Pinpoint the cell where the given text exists, returning its [x, y] midpoint coordinate. 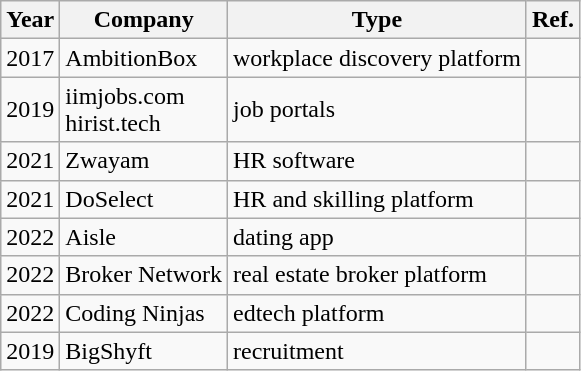
job portals [378, 110]
HR software [378, 161]
Type [378, 20]
edtech platform [378, 313]
recruitment [378, 351]
workplace discovery platform [378, 58]
Aisle [144, 237]
2017 [30, 58]
Company [144, 20]
Broker Network [144, 275]
BigShyft [144, 351]
Ref. [552, 20]
Coding Ninjas [144, 313]
iimjobs.comhirist.tech [144, 110]
AmbitionBox [144, 58]
Year [30, 20]
dating app [378, 237]
Zwayam [144, 161]
DoSelect [144, 199]
real estate broker platform [378, 275]
HR and skilling platform [378, 199]
